Pinpoint the cell where the given text exists, returning its (x, y) midpoint coordinate. 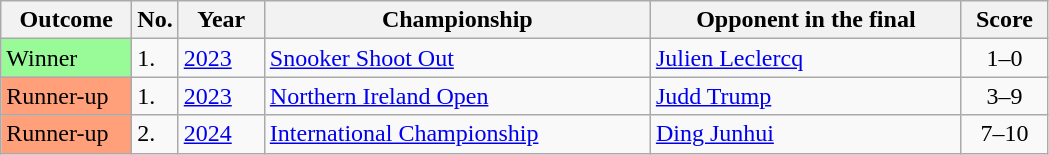
Opponent in the final (806, 20)
Year (221, 20)
Score (1004, 20)
No. (155, 20)
Winner (66, 58)
Outcome (66, 20)
2024 (221, 134)
Judd Trump (806, 96)
International Championship (457, 134)
Championship (457, 20)
Snooker Shoot Out (457, 58)
1–0 (1004, 58)
Ding Junhui (806, 134)
Northern Ireland Open (457, 96)
3–9 (1004, 96)
Julien Leclercq (806, 58)
7–10 (1004, 134)
2. (155, 134)
